For the text-containing cell, return its midpoint in [X, Y] coordinate format. 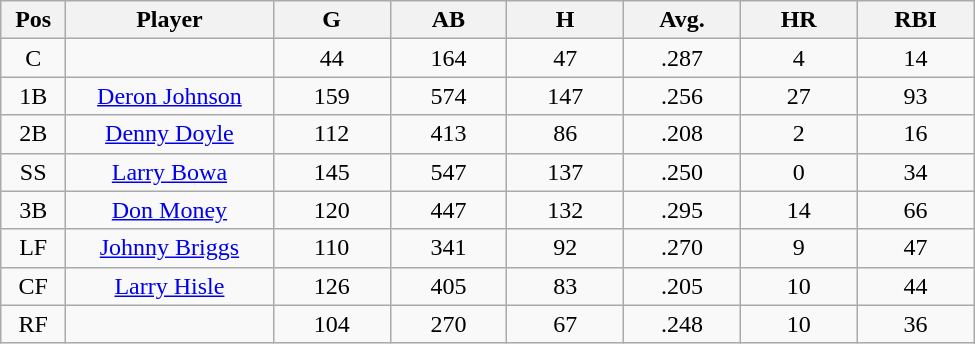
36 [916, 324]
Larry Hisle [170, 286]
16 [916, 134]
Pos [34, 20]
Player [170, 20]
447 [448, 210]
Don Money [170, 210]
2 [798, 134]
RF [34, 324]
Avg. [682, 20]
Deron Johnson [170, 96]
G [332, 20]
27 [798, 96]
H [566, 20]
Johnny Briggs [170, 248]
132 [566, 210]
413 [448, 134]
4 [798, 58]
.208 [682, 134]
.295 [682, 210]
93 [916, 96]
137 [566, 172]
0 [798, 172]
574 [448, 96]
110 [332, 248]
SS [34, 172]
34 [916, 172]
C [34, 58]
120 [332, 210]
Larry Bowa [170, 172]
405 [448, 286]
RBI [916, 20]
126 [332, 286]
341 [448, 248]
3B [34, 210]
547 [448, 172]
9 [798, 248]
.270 [682, 248]
HR [798, 20]
.205 [682, 286]
LF [34, 248]
.248 [682, 324]
AB [448, 20]
92 [566, 248]
1B [34, 96]
270 [448, 324]
83 [566, 286]
164 [448, 58]
.250 [682, 172]
2B [34, 134]
Denny Doyle [170, 134]
104 [332, 324]
86 [566, 134]
.256 [682, 96]
145 [332, 172]
.287 [682, 58]
147 [566, 96]
CF [34, 286]
67 [566, 324]
66 [916, 210]
112 [332, 134]
159 [332, 96]
